Capture the cell that displays the provided text and extract its (x, y) central coordinate. 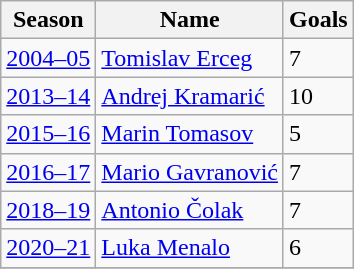
Goals (318, 20)
Name (190, 20)
Andrej Kramarić (190, 96)
10 (318, 96)
2013–14 (48, 96)
2020–21 (48, 248)
Tomislav Erceg (190, 58)
2018–19 (48, 210)
Season (48, 20)
6 (318, 248)
Mario Gavranović (190, 172)
5 (318, 134)
Antonio Čolak (190, 210)
2004–05 (48, 58)
2016–17 (48, 172)
2015–16 (48, 134)
Luka Menalo (190, 248)
Marin Tomasov (190, 134)
